Extract the [X, Y] coordinate from the center of the cell holding the provided text.  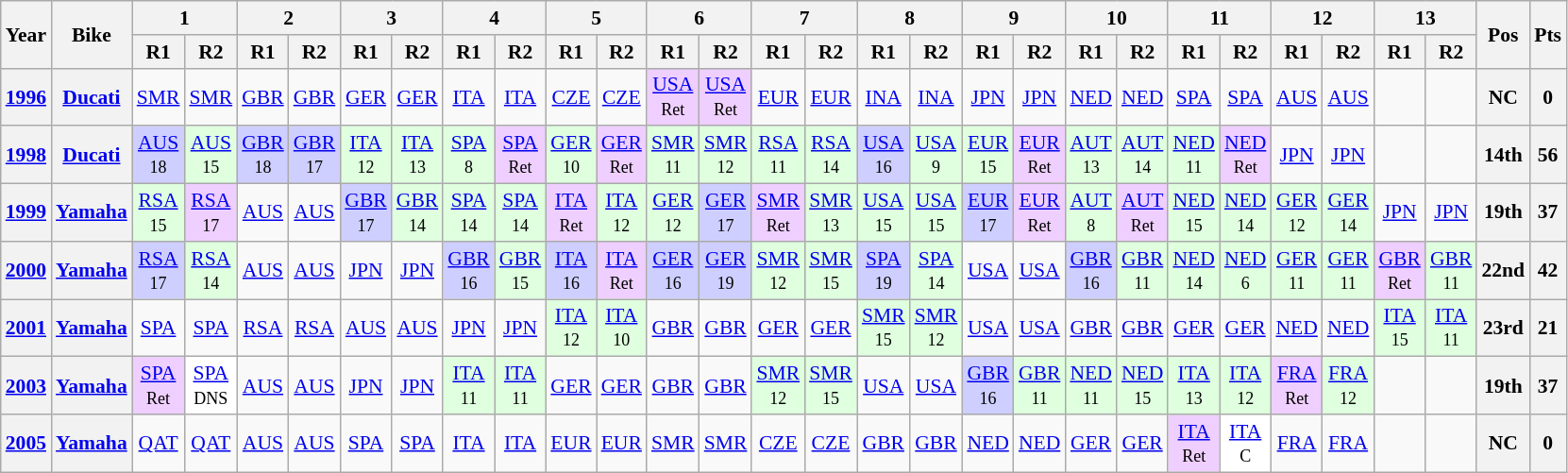
GER14 [1348, 213]
AUT8 [1091, 213]
FRA12 [1348, 385]
FRARet [1296, 385]
RSA15 [159, 213]
SMRRet [778, 213]
9 [1014, 18]
SPA8 [468, 155]
2003 [26, 385]
GER10 [570, 155]
GBRRet [1399, 270]
56 [1548, 155]
21 [1548, 329]
14th [1503, 155]
7 [804, 18]
1999 [26, 213]
5 [597, 18]
ITA16 [570, 270]
1 [185, 18]
AUTRet [1142, 213]
22nd [1503, 270]
GER19 [726, 270]
13 [1425, 18]
Bike [92, 34]
42 [1548, 270]
Pos [1503, 34]
NEDRet [1245, 155]
EUR15 [987, 155]
GBR14 [417, 213]
1998 [26, 155]
SPADNS [211, 385]
SMR11 [673, 155]
2000 [26, 270]
3 [391, 18]
GBR18 [262, 155]
USA9 [936, 155]
6 [699, 18]
8 [910, 18]
RSA11 [778, 155]
AUT13 [1091, 155]
12 [1322, 18]
2 [289, 18]
SMR13 [831, 213]
GER16 [673, 270]
1996 [26, 96]
2001 [26, 329]
2005 [26, 444]
AUS18 [159, 155]
SPA19 [884, 270]
23rd [1503, 329]
Year [26, 34]
ITA10 [621, 329]
10 [1116, 18]
Pts [1548, 34]
ITA15 [1399, 329]
GER17 [726, 213]
4 [495, 18]
11 [1220, 18]
AUS15 [211, 155]
ITAC [1245, 444]
GBR15 [521, 270]
AUT14 [1142, 155]
USA16 [884, 155]
NED6 [1245, 270]
EUR17 [987, 213]
GERRet [621, 155]
